Return the (x, y) coordinate for the center point of the cell that contains the specified text.  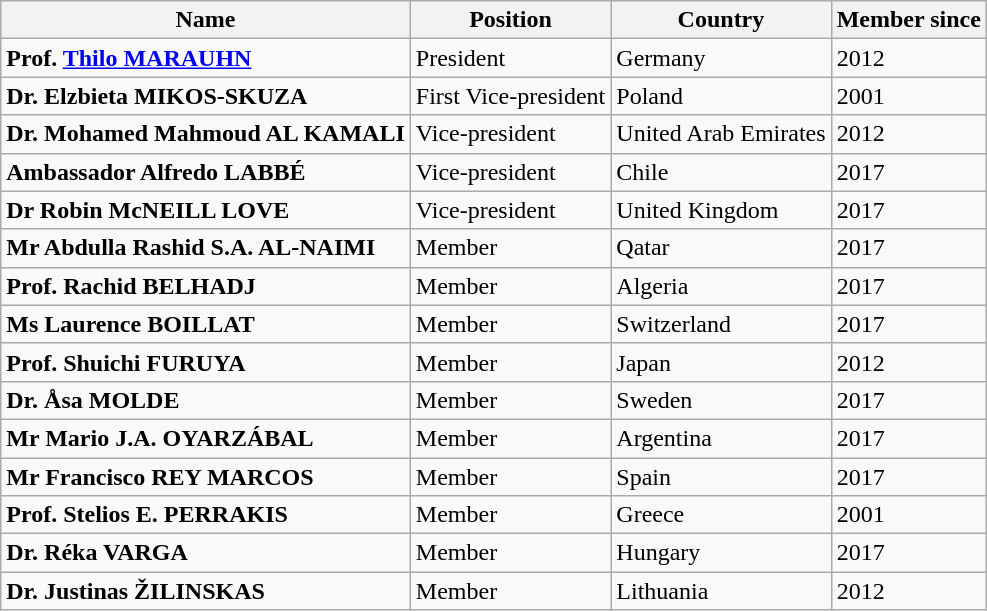
Ms Laurence BOILLAT (206, 324)
Spain (721, 477)
Prof. Rachid BELHADJ (206, 286)
Country (721, 20)
Position (510, 20)
Poland (721, 96)
Dr. Justinas ŽILINSKAS (206, 591)
Prof. Thilo MARAUHN (206, 58)
Prof. Shuichi FURUYA (206, 362)
Dr. Elzbieta MIKOS-SKUZA (206, 96)
Qatar (721, 248)
Algeria (721, 286)
President (510, 58)
Mr Francisco REY MARCOS (206, 477)
Lithuania (721, 591)
Japan (721, 362)
United Kingdom (721, 210)
Dr. Åsa MOLDE (206, 400)
Greece (721, 515)
United Arab Emirates (721, 134)
First Vice-president (510, 96)
Chile (721, 172)
Member since (908, 20)
Dr. Mohamed Mahmoud AL KAMALI (206, 134)
Dr Robin McNEILL LOVE (206, 210)
Prof. Stelios E. PERRAKIS (206, 515)
Ambassador Alfredo LABBÉ (206, 172)
Argentina (721, 438)
Germany (721, 58)
Hungary (721, 553)
Dr. Réka VARGA (206, 553)
Name (206, 20)
Mr Mario J.A. OYARZÁBAL (206, 438)
Sweden (721, 400)
Switzerland (721, 324)
Mr Abdulla Rashid S.A. AL-NAIMI (206, 248)
